Determine the (X, Y) coordinate at the center of the cell enclosing the given text.  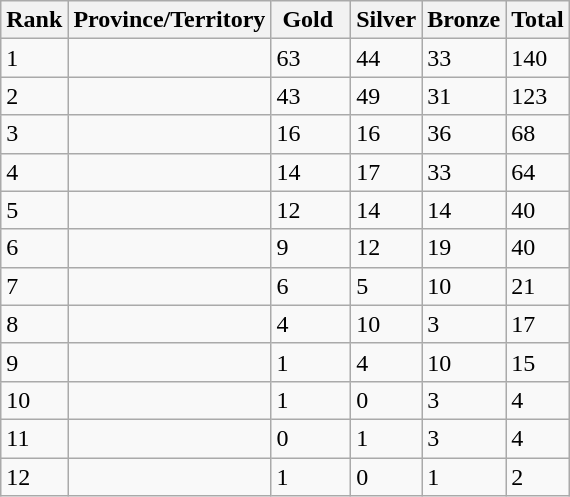
Province/Territory (170, 20)
7 (34, 286)
64 (538, 172)
49 (386, 96)
8 (34, 324)
36 (464, 134)
Total (538, 20)
63 (311, 58)
Gold (311, 20)
Silver (386, 20)
43 (311, 96)
15 (538, 362)
Bronze (464, 20)
44 (386, 58)
31 (464, 96)
Rank (34, 20)
140 (538, 58)
68 (538, 134)
123 (538, 96)
19 (464, 248)
21 (538, 286)
11 (34, 438)
